Detect which cell encompasses the target text, then output its (X, Y) center coordinate. 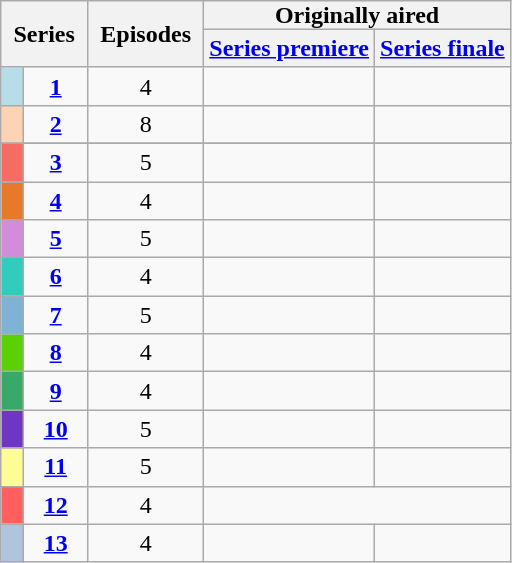
Series (44, 34)
Episodes (146, 34)
9 (56, 391)
1 (56, 86)
10 (56, 429)
Originally aired (357, 15)
2 (56, 124)
3 (56, 162)
7 (56, 315)
13 (56, 543)
Series finale (443, 48)
12 (56, 505)
6 (56, 277)
11 (56, 467)
Series premiere (290, 48)
